From the cell containing the given text, extract its center point as (x, y) coordinate. 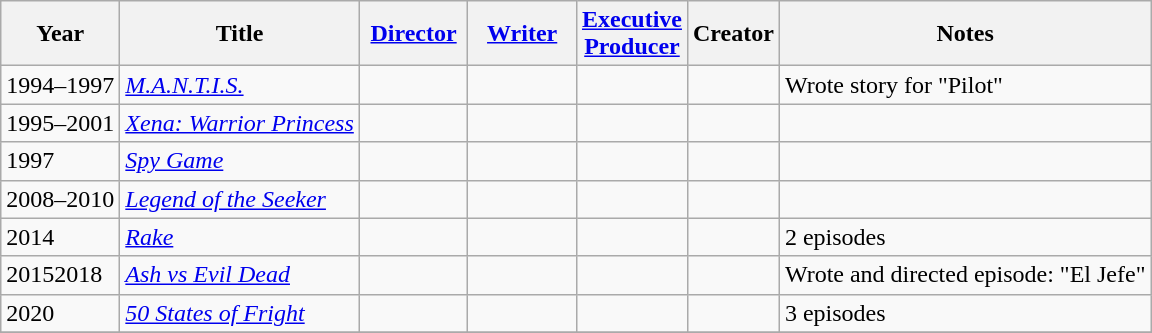
2020 (60, 313)
ExecutiveProducer (632, 34)
Title (240, 34)
M.A.N.T.I.S. (240, 85)
50 States of Fright (240, 313)
2008–2010 (60, 199)
Wrote story for "Pilot" (965, 85)
1994–1997 (60, 85)
Xena: Warrior Princess (240, 123)
1995–2001 (60, 123)
2014 (60, 237)
Spy Game (240, 161)
Notes (965, 34)
Legend of the Seeker (240, 199)
20152018 (60, 275)
2 episodes (965, 237)
Director (414, 34)
Year (60, 34)
Creator (733, 34)
Rake (240, 237)
3 episodes (965, 313)
Writer (522, 34)
Ash vs Evil Dead (240, 275)
Wrote and directed episode: "El Jefe" (965, 275)
1997 (60, 161)
